Locate the cell with the specified text and output its [X, Y] center coordinate. 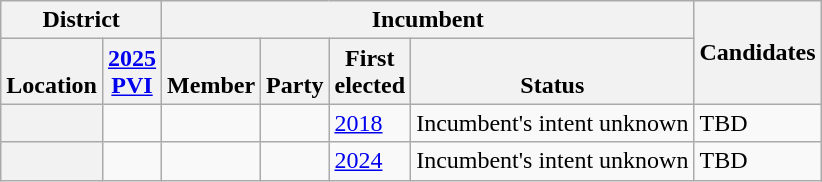
District [82, 20]
2025PVI [132, 72]
Member [212, 72]
Location [52, 72]
Firstelected [370, 72]
Status [552, 72]
Incumbent [428, 20]
Party [295, 72]
2018 [370, 123]
2024 [370, 161]
Candidates [758, 52]
